Pinpoint the cell where the given text exists, returning its [x, y] midpoint coordinate. 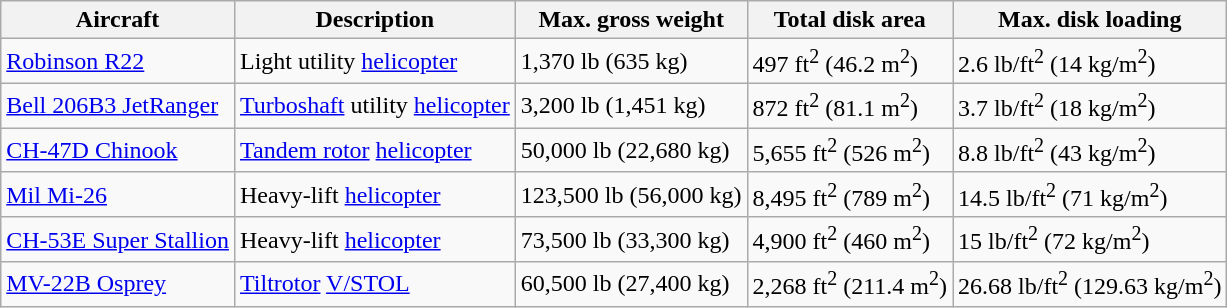
Mil Mi-26 [118, 194]
Robinson R22 [118, 62]
497 ft2 (46.2 m2) [850, 62]
Tandem rotor helicopter [374, 150]
15 lb/ft2 (72 kg/m2) [1090, 240]
73,500 lb (33,300 kg) [631, 240]
60,500 lb (27,400 kg) [631, 284]
1,370 lb (635 kg) [631, 62]
Light utility helicopter [374, 62]
5,655 ft2 (526 m2) [850, 150]
123,500 lb (56,000 kg) [631, 194]
14.5 lb/ft2 (71 kg/m2) [1090, 194]
3.7 lb/ft2 (18 kg/m2) [1090, 106]
Tiltrotor V/STOL [374, 284]
Max. gross weight [631, 20]
CH-47D Chinook [118, 150]
CH-53E Super Stallion [118, 240]
872 ft2 (81.1 m2) [850, 106]
2.6 lb/ft2 (14 kg/m2) [1090, 62]
Aircraft [118, 20]
Max. disk loading [1090, 20]
Bell 206B3 JetRanger [118, 106]
50,000 lb (22,680 kg) [631, 150]
4,900 ft2 (460 m2) [850, 240]
Total disk area [850, 20]
8.8 lb/ft2 (43 kg/m2) [1090, 150]
3,200 lb (1,451 kg) [631, 106]
26.68 lb/ft2 (129.63 kg/m2) [1090, 284]
Description [374, 20]
8,495 ft2 (789 m2) [850, 194]
MV-22B Osprey [118, 284]
Turboshaft utility helicopter [374, 106]
2,268 ft2 (211.4 m2) [850, 284]
